Capture the cell that displays the provided text and extract its (x, y) central coordinate. 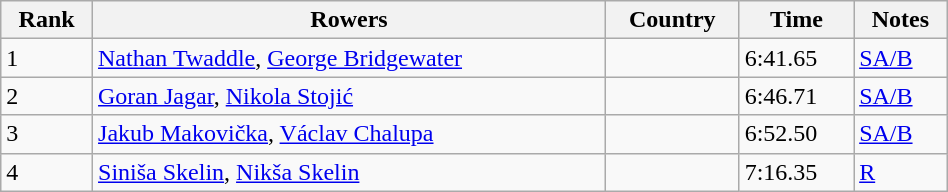
Rank (47, 20)
Siniša Skelin, Nikša Skelin (350, 172)
Time (796, 20)
Jakub Makovička, Václav Chalupa (350, 134)
2 (47, 96)
Nathan Twaddle, George Bridgewater (350, 58)
6:41.65 (796, 58)
6:52.50 (796, 134)
Notes (901, 20)
R (901, 172)
4 (47, 172)
6:46.71 (796, 96)
Goran Jagar, Nikola Stojić (350, 96)
3 (47, 134)
1 (47, 58)
7:16.35 (796, 172)
Country (672, 20)
Rowers (350, 20)
